Extract the [x, y] coordinate from the center of the cell holding the provided text.  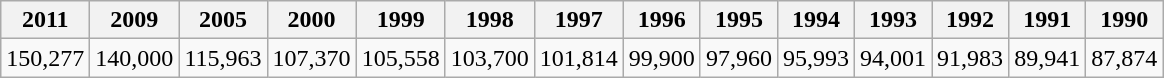
1998 [490, 20]
115,963 [223, 58]
1999 [400, 20]
87,874 [1124, 58]
1996 [662, 20]
1991 [1048, 20]
150,277 [46, 58]
140,000 [134, 58]
94,001 [892, 58]
1992 [970, 20]
2009 [134, 20]
103,700 [490, 58]
1995 [738, 20]
97,960 [738, 58]
2005 [223, 20]
89,941 [1048, 58]
95,993 [816, 58]
99,900 [662, 58]
91,983 [970, 58]
1990 [1124, 20]
1997 [578, 20]
107,370 [312, 58]
105,558 [400, 58]
2011 [46, 20]
2000 [312, 20]
101,814 [578, 58]
1994 [816, 20]
1993 [892, 20]
